Scan for the cell matching the given text and deliver its [X, Y] coordinate at center. 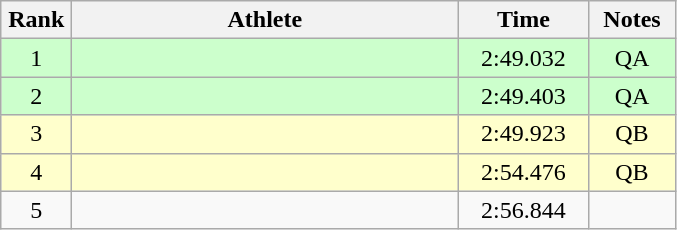
5 [36, 210]
2:49.403 [524, 96]
4 [36, 172]
Athlete [265, 20]
3 [36, 134]
Rank [36, 20]
1 [36, 58]
Notes [632, 20]
2:54.476 [524, 172]
2 [36, 96]
2:56.844 [524, 210]
2:49.032 [524, 58]
Time [524, 20]
2:49.923 [524, 134]
